Pinpoint the cell where the given text exists, returning its [x, y] midpoint coordinate. 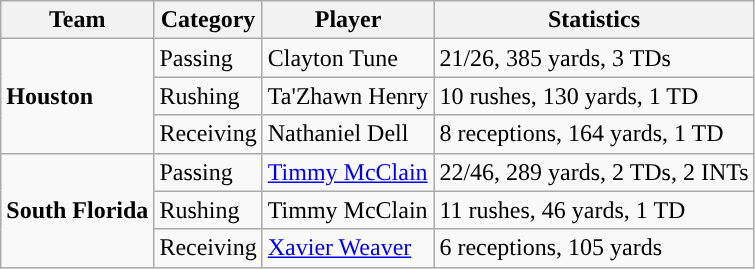
8 receptions, 164 yards, 1 TD [594, 134]
Houston [78, 96]
South Florida [78, 210]
21/26, 385 yards, 3 TDs [594, 58]
11 rushes, 46 yards, 1 TD [594, 210]
Nathaniel Dell [348, 134]
Team [78, 20]
Xavier Weaver [348, 248]
Category [208, 20]
Clayton Tune [348, 58]
Ta'Zhawn Henry [348, 96]
6 receptions, 105 yards [594, 248]
Player [348, 20]
10 rushes, 130 yards, 1 TD [594, 96]
Statistics [594, 20]
22/46, 289 yards, 2 TDs, 2 INTs [594, 172]
